Return (X, Y) of the center of cell containing provided text 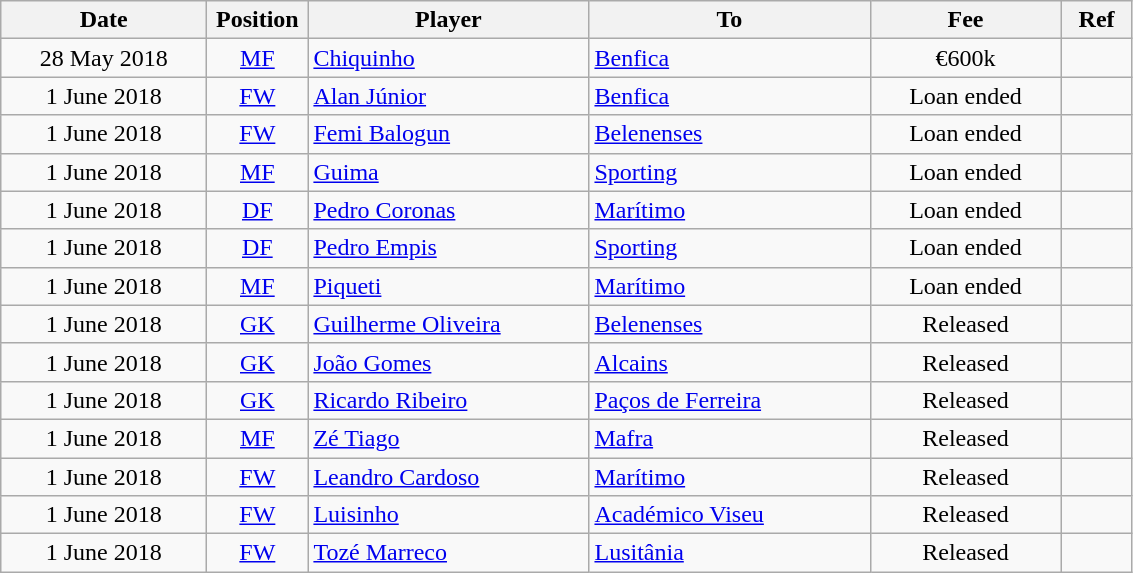
Tozé Marreco (448, 553)
Paços de Ferreira (730, 400)
Chiquinho (448, 58)
Pedro Empis (448, 248)
28 May 2018 (104, 58)
Alan Júnior (448, 96)
Femi Balogun (448, 134)
Lusitânia (730, 553)
Mafra (730, 438)
Position (258, 20)
Académico Viseu (730, 515)
Zé Tiago (448, 438)
Fee (966, 20)
Ricardo Ribeiro (448, 400)
Guilherme Oliveira (448, 324)
João Gomes (448, 362)
Ref (1096, 20)
€600k (966, 58)
Leandro Cardoso (448, 477)
Alcains (730, 362)
To (730, 20)
Luisinho (448, 515)
Player (448, 20)
Pedro Coronas (448, 210)
Date (104, 20)
Piqueti (448, 286)
Guima (448, 172)
